Output the [x, y] coordinate of the center of the cell containing the given text.  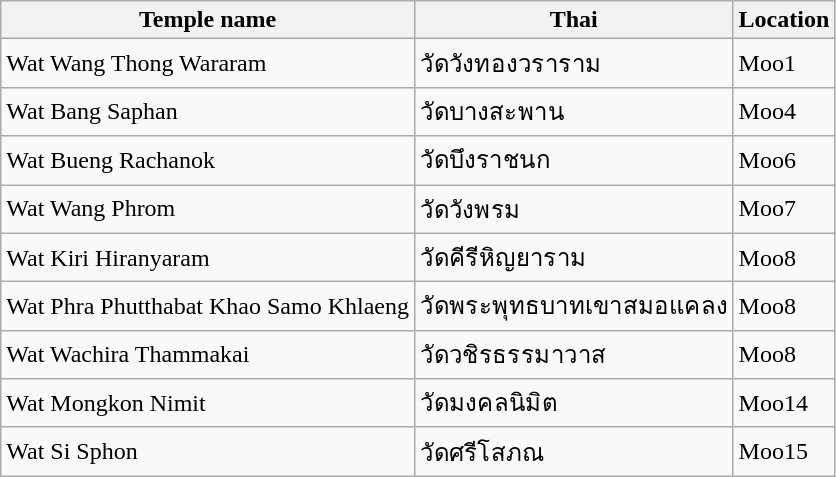
Moo7 [784, 208]
วัดวังพรม [574, 208]
Wat Bueng Rachanok [208, 160]
วัดคีรีหิญยาราม [574, 258]
Moo1 [784, 64]
วัดบางสะพาน [574, 112]
Wat Wachira Thammakai [208, 354]
Location [784, 20]
Wat Mongkon Nimit [208, 404]
Thai [574, 20]
Wat Si Sphon [208, 452]
วัดวังทองวราราม [574, 64]
Wat Bang Saphan [208, 112]
Moo15 [784, 452]
Wat Wang Thong Wararam [208, 64]
วัดมงคลนิมิต [574, 404]
วัดวชิรธรรมาวาส [574, 354]
Wat Kiri Hiranyaram [208, 258]
วัดพระพุทธบาทเขาสมอแคลง [574, 306]
Temple name [208, 20]
Moo14 [784, 404]
Moo4 [784, 112]
วัดศรีโสภณ [574, 452]
วัดบึงราชนก [574, 160]
Wat Wang Phrom [208, 208]
Moo6 [784, 160]
Wat Phra Phutthabat Khao Samo Khlaeng [208, 306]
